Detect which cell encompasses the target text, then output its (X, Y) center coordinate. 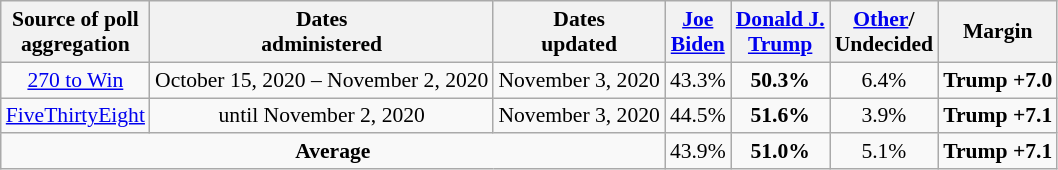
Dates updated (578, 32)
44.5% (698, 116)
FiveThirtyEight (76, 116)
3.9% (884, 116)
JoeBiden (698, 32)
Trump +7.0 (998, 80)
50.3% (780, 80)
Other/Undecided (884, 32)
270 to Win (76, 80)
5.1% (884, 152)
Average (333, 152)
51.6% (780, 116)
until November 2, 2020 (322, 116)
Dates administered (322, 32)
43.3% (698, 80)
Source of pollaggregation (76, 32)
6.4% (884, 80)
43.9% (698, 152)
Donald J.Trump (780, 32)
Margin (998, 32)
51.0% (780, 152)
October 15, 2020 – November 2, 2020 (322, 80)
